Output the (X, Y) coordinate of the center of the cell containing the given text.  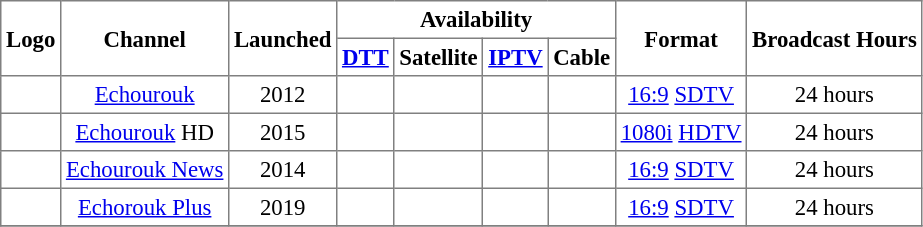
Cable (582, 57)
Echourouk (145, 95)
Echorouk Plus (145, 207)
Format (680, 38)
Channel (145, 38)
Availability (476, 20)
1080i HDTV (680, 132)
IPTV (516, 57)
Echourouk HD (145, 132)
2012 (283, 95)
DTT (366, 57)
2014 (283, 170)
Echourouk News (145, 170)
Satellite (438, 57)
Logo (31, 38)
2019 (283, 207)
Broadcast Hours (834, 38)
2015 (283, 132)
Launched (283, 38)
